Provide the [x, y] coordinate of the cell's center where the given text is located.  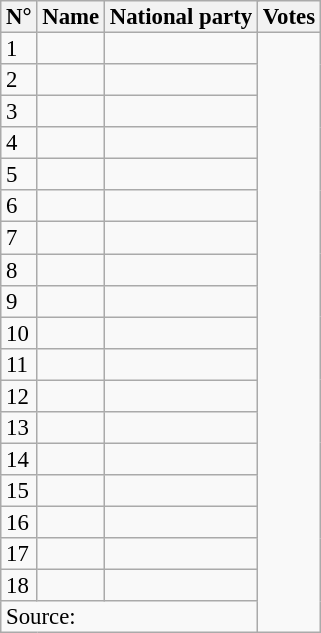
13 [19, 428]
6 [19, 206]
National party [180, 17]
8 [19, 270]
Votes [288, 17]
7 [19, 238]
14 [19, 459]
10 [19, 333]
5 [19, 175]
2 [19, 80]
9 [19, 301]
15 [19, 491]
N° [19, 17]
1 [19, 49]
17 [19, 554]
16 [19, 522]
3 [19, 112]
4 [19, 143]
11 [19, 364]
12 [19, 396]
Source: [130, 617]
Name [71, 17]
18 [19, 586]
